Pinpoint the cell where the given text exists, returning its [X, Y] midpoint coordinate. 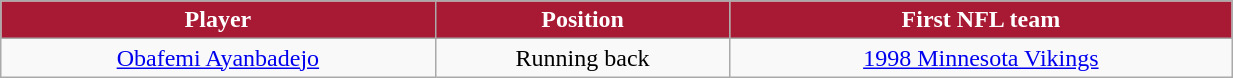
Obafemi Ayanbadejo [218, 58]
Player [218, 20]
Running back [582, 58]
First NFL team [981, 20]
Position [582, 20]
1998 Minnesota Vikings [981, 58]
